Identify which cell holds the provided text, then report its (x, y) central coordinate. 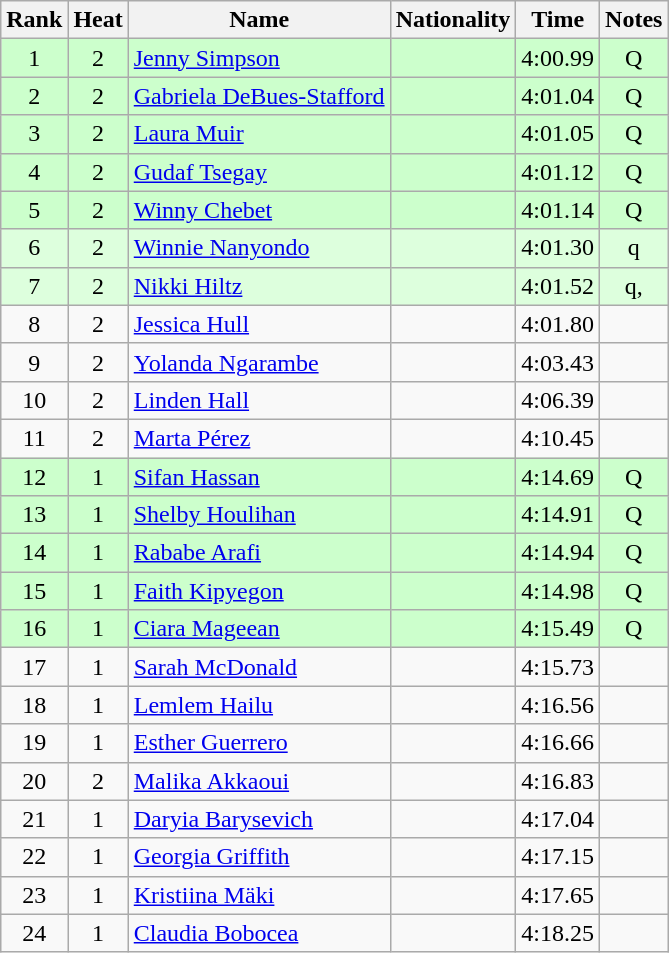
Faith Kipyegon (259, 591)
Jenny Simpson (259, 58)
Nationality (453, 20)
Shelby Houlihan (259, 515)
Nikki Hiltz (259, 286)
4:18.25 (558, 933)
4:01.80 (558, 324)
4:15.73 (558, 667)
12 (34, 477)
4:01.14 (558, 210)
Ciara Mageean (259, 629)
Rababe Arafi (259, 553)
4:00.99 (558, 58)
Rank (34, 20)
4:17.15 (558, 857)
15 (34, 591)
4:01.04 (558, 96)
Kristiina Mäki (259, 895)
14 (34, 553)
4:10.45 (558, 438)
4:01.30 (558, 248)
4:06.39 (558, 400)
Esther Guerrero (259, 743)
4:14.69 (558, 477)
Claudia Bobocea (259, 933)
4:14.91 (558, 515)
Sarah McDonald (259, 667)
4:16.83 (558, 781)
6 (34, 248)
4:17.04 (558, 819)
21 (34, 819)
8 (34, 324)
q, (634, 286)
Gabriela DeBues-Stafford (259, 96)
Yolanda Ngarambe (259, 362)
4:01.05 (558, 134)
q (634, 248)
Marta Pérez (259, 438)
4:16.66 (558, 743)
17 (34, 667)
Lemlem Hailu (259, 705)
Malika Akkaoui (259, 781)
Jessica Hull (259, 324)
Time (558, 20)
7 (34, 286)
Notes (634, 20)
Winnie Nanyondo (259, 248)
Georgia Griffith (259, 857)
13 (34, 515)
Daryia Barysevich (259, 819)
Sifan Hassan (259, 477)
19 (34, 743)
4:03.43 (558, 362)
4:01.12 (558, 172)
Heat (98, 20)
16 (34, 629)
4:16.56 (558, 705)
Winny Chebet (259, 210)
24 (34, 933)
5 (34, 210)
10 (34, 400)
Linden Hall (259, 400)
4:14.98 (558, 591)
23 (34, 895)
20 (34, 781)
Laura Muir (259, 134)
4:14.94 (558, 553)
4:01.52 (558, 286)
3 (34, 134)
18 (34, 705)
4:15.49 (558, 629)
Name (259, 20)
9 (34, 362)
4 (34, 172)
11 (34, 438)
Gudaf Tsegay (259, 172)
4:17.65 (558, 895)
22 (34, 857)
